Extract the [X, Y] coordinate from the center of the cell holding the provided text.  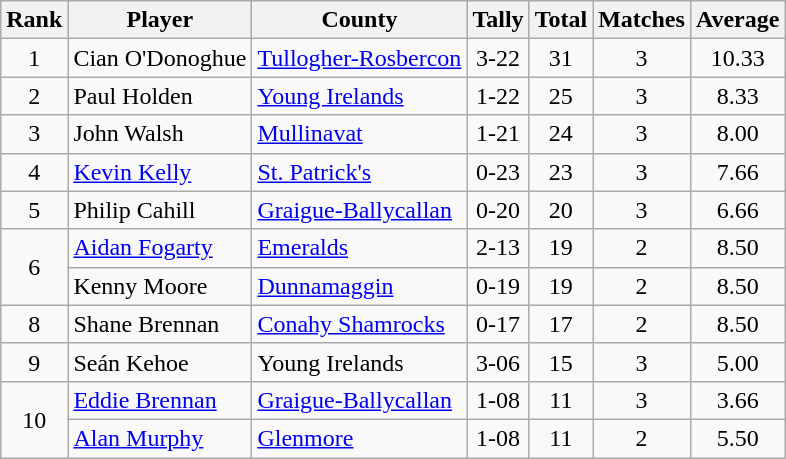
Kenny Moore [160, 286]
8.33 [738, 96]
1 [34, 58]
Total [561, 20]
10.33 [738, 58]
4 [34, 172]
7.66 [738, 172]
0-17 [498, 324]
Rank [34, 20]
Tullogher-Rosbercon [360, 58]
Paul Holden [160, 96]
Shane Brennan [160, 324]
3.66 [738, 400]
0-19 [498, 286]
3-06 [498, 362]
3-22 [498, 58]
0-23 [498, 172]
Alan Murphy [160, 438]
Player [160, 20]
9 [34, 362]
Average [738, 20]
1-22 [498, 96]
5 [34, 210]
5.00 [738, 362]
Mullinavat [360, 134]
17 [561, 324]
Cian O'Donoghue [160, 58]
25 [561, 96]
John Walsh [160, 134]
Philip Cahill [160, 210]
23 [561, 172]
Emeralds [360, 248]
0-20 [498, 210]
31 [561, 58]
Seán Kehoe [160, 362]
County [360, 20]
15 [561, 362]
Matches [642, 20]
1-21 [498, 134]
Tally [498, 20]
24 [561, 134]
Eddie Brennan [160, 400]
10 [34, 419]
8.00 [738, 134]
St. Patrick's [360, 172]
Kevin Kelly [160, 172]
Aidan Fogarty [160, 248]
6.66 [738, 210]
8 [34, 324]
5.50 [738, 438]
Glenmore [360, 438]
20 [561, 210]
Dunnamaggin [360, 286]
6 [34, 267]
2-13 [498, 248]
Conahy Shamrocks [360, 324]
